Scan for the cell matching the given text and deliver its [x, y] coordinate at center. 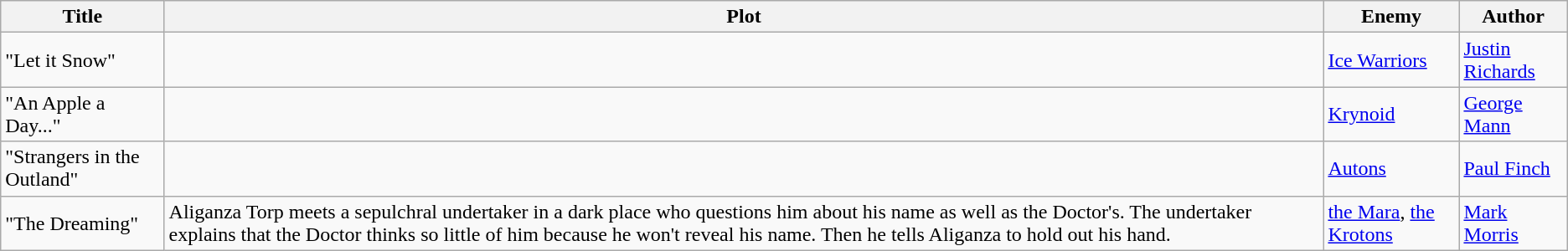
Justin Richards [1513, 60]
Paul Finch [1513, 169]
Author [1513, 17]
Mark Morris [1513, 223]
"Strangers in the Outland" [82, 169]
George Mann [1513, 114]
Enemy [1391, 17]
Autons [1391, 169]
"The Dreaming" [82, 223]
"An Apple a Day..." [82, 114]
"Let it Snow" [82, 60]
Title [82, 17]
Krynoid [1391, 114]
Plot [744, 17]
the Mara, the Krotons [1391, 223]
Ice Warriors [1391, 60]
